Scan for the cell matching the given text and deliver its [x, y] coordinate at center. 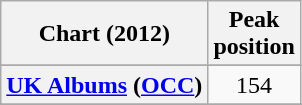
UK Albums (OCC) [104, 85]
Chart (2012) [104, 34]
154 [254, 85]
Peakposition [254, 34]
